Search for the cell housing the specified text and yield its [x, y] center coordinate. 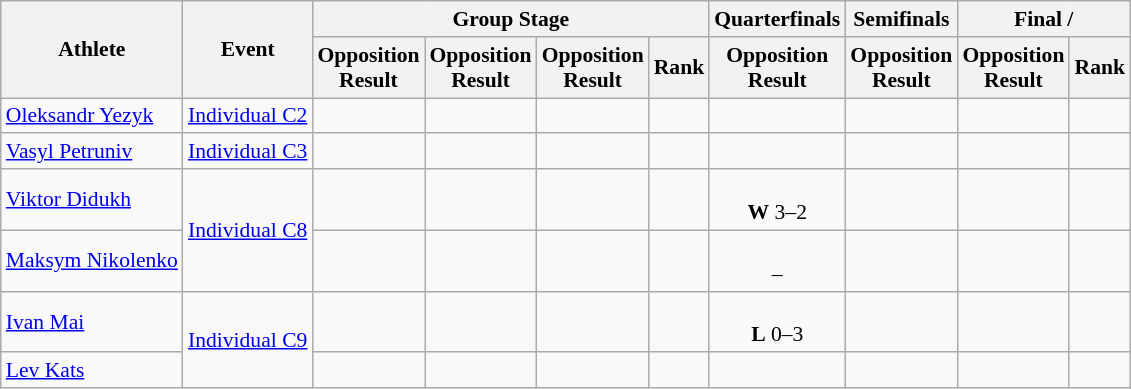
Ivan Mai [92, 322]
Lev Kats [92, 371]
Group Stage [510, 19]
Athlete [92, 50]
Maksym Nikolenko [92, 260]
Oleksandr Yezyk [92, 116]
L 0–3 [777, 322]
Individual C9 [248, 340]
Final / [1044, 19]
W 3–2 [777, 200]
Quarterfinals [777, 19]
Individual C2 [248, 116]
Viktor Didukh [92, 200]
Vasyl Petruniv [92, 152]
Individual C8 [248, 230]
Individual C3 [248, 152]
Event [248, 50]
Semifinals [901, 19]
– [777, 260]
